Extract the [x, y] coordinate from the center of the cell holding the provided text.  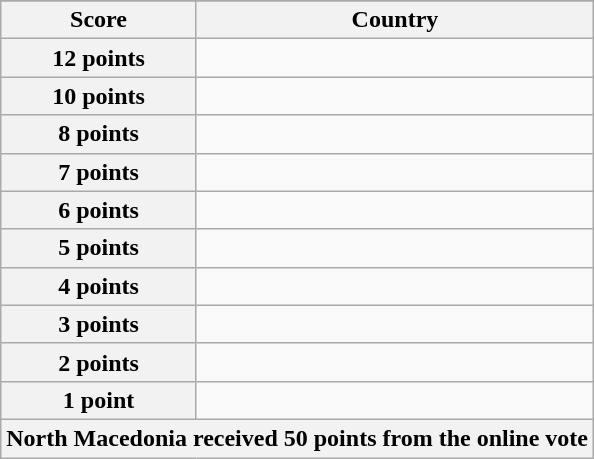
12 points [99, 58]
8 points [99, 134]
4 points [99, 286]
2 points [99, 362]
1 point [99, 400]
6 points [99, 210]
7 points [99, 172]
Country [394, 20]
Score [99, 20]
5 points [99, 248]
North Macedonia received 50 points from the online vote [298, 438]
3 points [99, 324]
10 points [99, 96]
